Find where the given text appears and provide that cell's center as (x, y) coordinate. 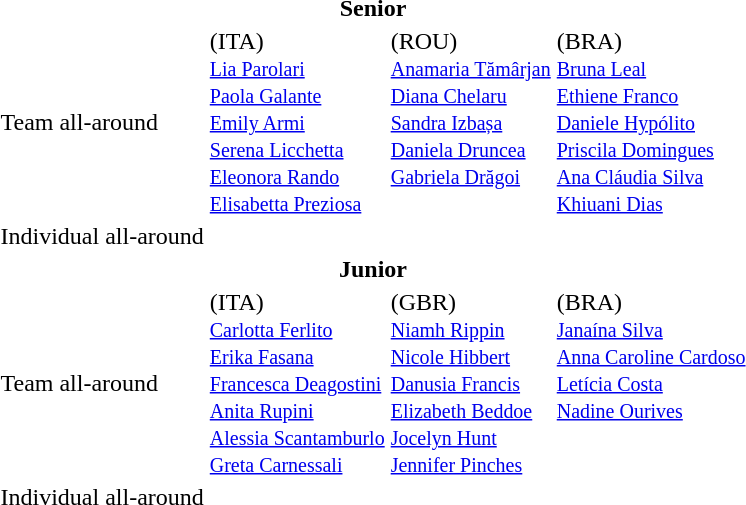
(ROU)Anamaria TămârjanDiana ChelaruSandra IzbașaDaniela DrunceaGabriela Drăgoi (470, 122)
(ITA)Carlotta FerlitoErika FasanaFrancesca DeagostiniAnita RupiniAlessia ScantamburloGreta Carnessali (297, 383)
(GBR)Niamh RippinNicole HibbertDanusia FrancisElizabeth BeddoeJocelyn HuntJennifer Pinches (470, 383)
(ITA)Lia ParolariPaola GalanteEmily ArmiSerena LicchettaEleonora RandoElisabetta Preziosa (297, 122)
